Provide the (X, Y) coordinate of the cell's center where the given text is located.  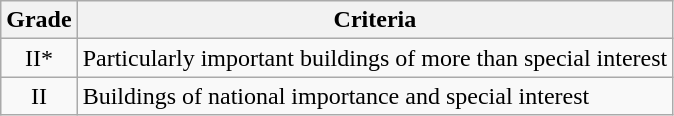
Particularly important buildings of more than special interest (375, 58)
Grade (39, 20)
II* (39, 58)
Buildings of national importance and special interest (375, 96)
Criteria (375, 20)
II (39, 96)
